Scan for the cell matching the given text and deliver its [X, Y] coordinate at center. 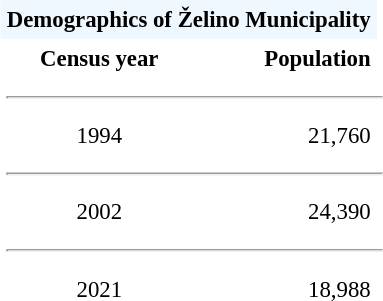
Census year [100, 58]
Population [288, 58]
1994 [100, 136]
2002 [100, 212]
24,390 [288, 212]
21,760 [288, 136]
Demographics of Želino Municipality [189, 20]
